Determine the [X, Y] coordinate at the center of the cell enclosing the given text.  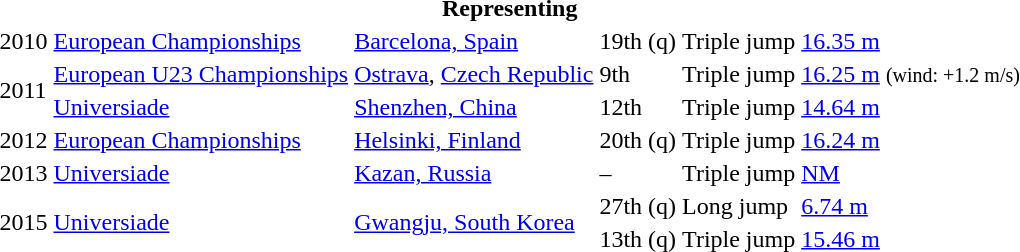
Kazan, Russia [474, 173]
12th [638, 107]
Shenzhen, China [474, 107]
27th (q) [638, 206]
19th (q) [638, 41]
20th (q) [638, 140]
Long jump [739, 206]
Barcelona, Spain [474, 41]
– [638, 173]
Ostrava, Czech Republic [474, 74]
European U23 Championships [201, 74]
Helsinki, Finland [474, 140]
9th [638, 74]
